Determine the [X, Y] coordinate at the center of the cell enclosing the given text.  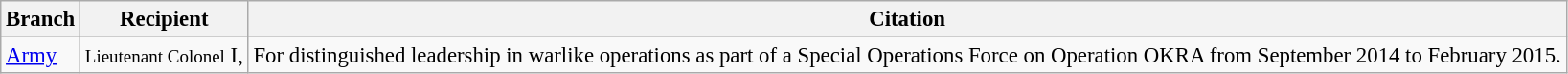
Branch [40, 19]
Citation [907, 19]
Recipient [165, 19]
For distinguished leadership in warlike operations as part of a Special Operations Force on Operation OKRA from September 2014 to February 2015. [907, 56]
Lieutenant Colonel I, [165, 56]
Army [40, 56]
